Search for the cell housing the specified text and yield its [X, Y] center coordinate. 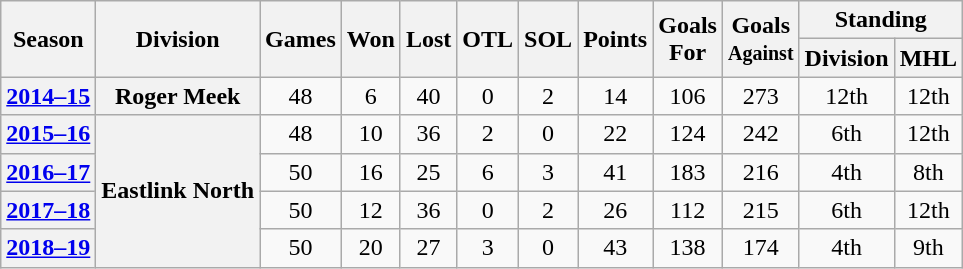
10 [370, 134]
Games [301, 39]
40 [428, 96]
Points [616, 39]
OTL [488, 39]
MHL [928, 58]
174 [760, 248]
25 [428, 172]
112 [688, 210]
2015–16 [48, 134]
GoalsAgainst [760, 39]
16 [370, 172]
124 [688, 134]
216 [760, 172]
242 [760, 134]
20 [370, 248]
Season [48, 39]
26 [616, 210]
2014–15 [48, 96]
41 [616, 172]
106 [688, 96]
Lost [428, 39]
14 [616, 96]
138 [688, 248]
22 [616, 134]
2018–19 [48, 248]
Eastlink North [178, 191]
27 [428, 248]
2016–17 [48, 172]
Roger Meek [178, 96]
273 [760, 96]
SOL [548, 39]
Standing [880, 20]
8th [928, 172]
183 [688, 172]
12 [370, 210]
Won [370, 39]
43 [616, 248]
2017–18 [48, 210]
GoalsFor [688, 39]
9th [928, 248]
215 [760, 210]
